Detect which cell encompasses the target text, then output its (x, y) center coordinate. 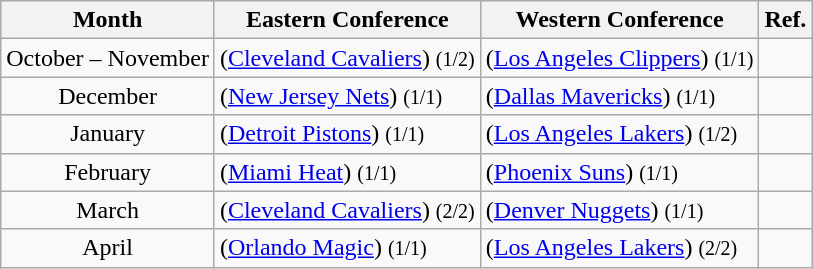
April (108, 248)
Western Conference (620, 20)
(New Jersey Nets) (1/1) (347, 96)
(Los Angeles Lakers) (2/2) (620, 248)
December (108, 96)
October – November (108, 58)
(Los Angeles Clippers) (1/1) (620, 58)
Month (108, 20)
(Los Angeles Lakers) (1/2) (620, 134)
March (108, 210)
(Orlando Magic) (1/1) (347, 248)
(Dallas Mavericks) (1/1) (620, 96)
(Cleveland Cavaliers) (2/2) (347, 210)
(Denver Nuggets) (1/1) (620, 210)
(Miami Heat) (1/1) (347, 172)
February (108, 172)
January (108, 134)
(Phoenix Suns) (1/1) (620, 172)
(Detroit Pistons) (1/1) (347, 134)
Ref. (786, 20)
Eastern Conference (347, 20)
(Cleveland Cavaliers) (1/2) (347, 58)
